Scan for the cell matching the given text and deliver its (x, y) coordinate at center. 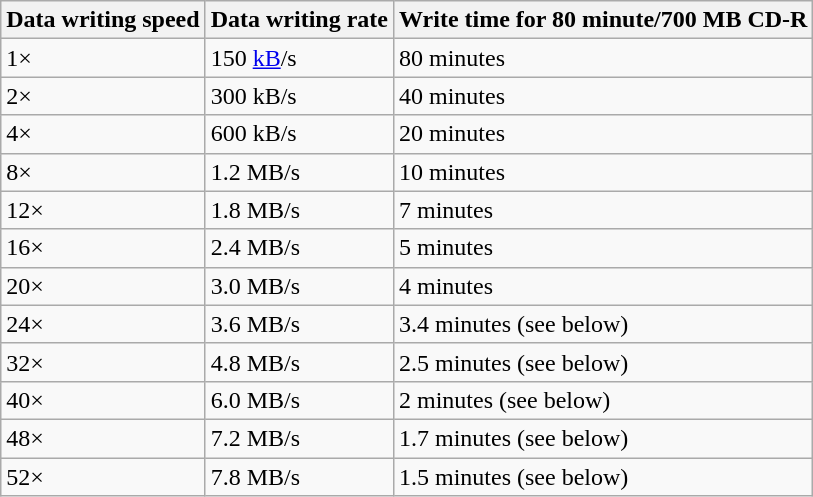
Data writing rate (299, 20)
7.8 MB/s (299, 477)
80 minutes (602, 58)
2 minutes (see below) (602, 400)
32× (103, 362)
20 minutes (602, 134)
1.7 minutes (see below) (602, 438)
40× (103, 400)
3.4 minutes (see below) (602, 324)
4 minutes (602, 286)
52× (103, 477)
24× (103, 324)
1.8 MB/s (299, 210)
600 kB/s (299, 134)
3.6 MB/s (299, 324)
4.8 MB/s (299, 362)
1.5 minutes (see below) (602, 477)
2× (103, 96)
2.5 minutes (see below) (602, 362)
Write time for 80 minute/700 MB CD-R (602, 20)
4× (103, 134)
3.0 MB/s (299, 286)
1.2 MB/s (299, 172)
2.4 MB/s (299, 248)
6.0 MB/s (299, 400)
16× (103, 248)
150 kB/s (299, 58)
12× (103, 210)
7 minutes (602, 210)
Data writing speed (103, 20)
48× (103, 438)
10 minutes (602, 172)
1× (103, 58)
300 kB/s (299, 96)
8× (103, 172)
40 minutes (602, 96)
7.2 MB/s (299, 438)
5 minutes (602, 248)
20× (103, 286)
